Return [x, y] of the center of cell containing provided text 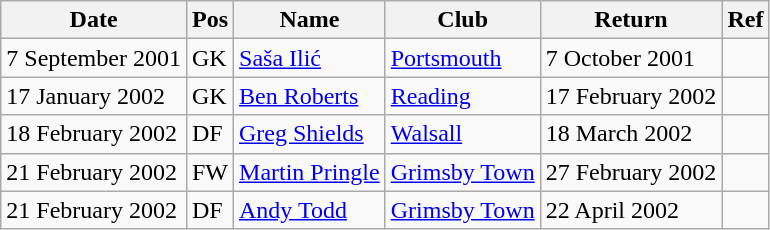
7 September 2001 [94, 58]
18 February 2002 [94, 134]
17 January 2002 [94, 96]
Ref [746, 20]
27 February 2002 [631, 172]
Martin Pringle [310, 172]
7 October 2001 [631, 58]
Portsmouth [462, 58]
Return [631, 20]
FW [210, 172]
Saša Ilić [310, 58]
Andy Todd [310, 210]
18 March 2002 [631, 134]
17 February 2002 [631, 96]
Club [462, 20]
Ben Roberts [310, 96]
22 April 2002 [631, 210]
Date [94, 20]
Greg Shields [310, 134]
Reading [462, 96]
Walsall [462, 134]
Name [310, 20]
Pos [210, 20]
